Capture the cell that displays the provided text and extract its (x, y) central coordinate. 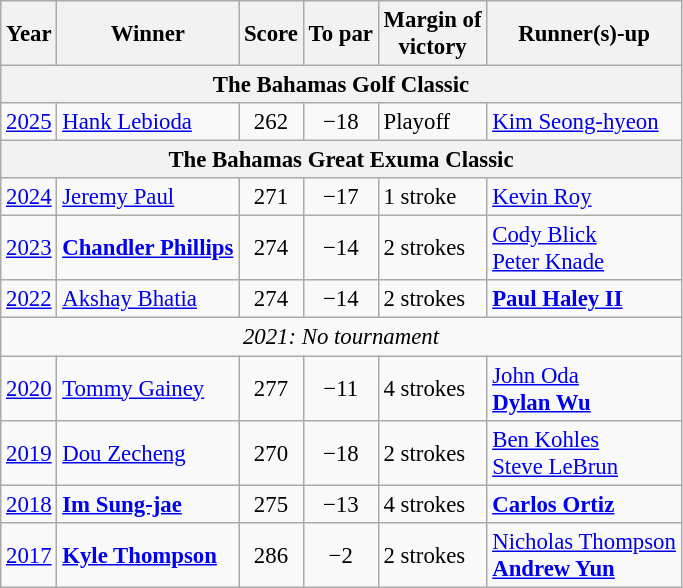
Winner (148, 34)
271 (272, 197)
Chandler Phillips (148, 248)
2021: No tournament (341, 337)
Kyle Thompson (148, 554)
2023 (29, 248)
The Bahamas Golf Classic (341, 85)
Carlos Ortiz (584, 504)
262 (272, 122)
Ben Kohles Steve LeBrun (584, 452)
Kevin Roy (584, 197)
Nicholas Thompson Andrew Yun (584, 554)
Playoff (432, 122)
270 (272, 452)
Akshay Bhatia (148, 299)
2022 (29, 299)
2020 (29, 388)
Kim Seong-hyeon (584, 122)
Tommy Gainey (148, 388)
2024 (29, 197)
−13 (340, 504)
−11 (340, 388)
Im Sung-jae (148, 504)
Dou Zecheng (148, 452)
2018 (29, 504)
Cody Blick Peter Knade (584, 248)
−17 (340, 197)
Jeremy Paul (148, 197)
Year (29, 34)
The Bahamas Great Exuma Classic (341, 160)
2019 (29, 452)
Paul Haley II (584, 299)
Margin ofvictory (432, 34)
277 (272, 388)
Score (272, 34)
286 (272, 554)
2025 (29, 122)
Runner(s)-up (584, 34)
275 (272, 504)
1 stroke (432, 197)
John Oda Dylan Wu (584, 388)
2017 (29, 554)
Hank Lebioda (148, 122)
−2 (340, 554)
To par (340, 34)
